Capture the cell that displays the provided text and extract its [X, Y] central coordinate. 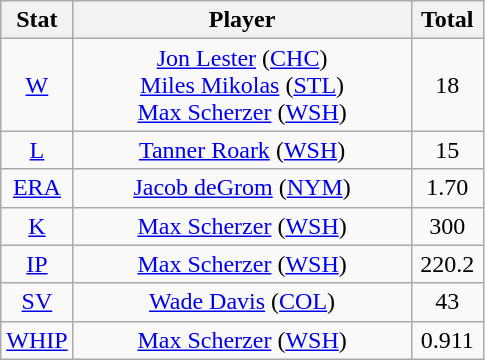
Tanner Roark (WSH) [242, 150]
Total [447, 20]
43 [447, 302]
Player [242, 20]
SV [37, 302]
Wade Davis (COL) [242, 302]
Jon Lester (CHC)Miles Mikolas (STL)Max Scherzer (WSH) [242, 85]
L [37, 150]
IP [37, 264]
220.2 [447, 264]
300 [447, 226]
Jacob deGrom (NYM) [242, 188]
ERA [37, 188]
1.70 [447, 188]
WHIP [37, 340]
K [37, 226]
0.911 [447, 340]
15 [447, 150]
Stat [37, 20]
W [37, 85]
18 [447, 85]
